Return the (X, Y) coordinate for the center point of the cell that contains the specified text.  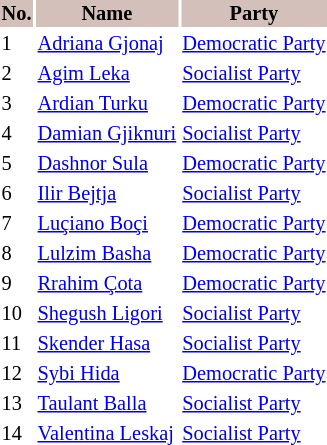
1 (16, 44)
Rrahim Çota (107, 284)
Shegush Ligori (107, 314)
Luçiano Boçi (107, 224)
Name (107, 14)
Dashnor Sula (107, 164)
11 (16, 344)
2 (16, 74)
8 (16, 254)
13 (16, 404)
6 (16, 194)
9 (16, 284)
Lulzim Basha (107, 254)
Sybi Hida (107, 374)
4 (16, 134)
Agim Leka (107, 74)
Ilir Bejtja (107, 194)
5 (16, 164)
No. (16, 14)
7 (16, 224)
Party (254, 14)
Skender Hasa (107, 344)
Ardian Turku (107, 104)
Damian Gjiknuri (107, 134)
3 (16, 104)
12 (16, 374)
Adriana Gjonaj (107, 44)
10 (16, 314)
Taulant Balla (107, 404)
